From the cell containing the given text, extract its center point as (X, Y) coordinate. 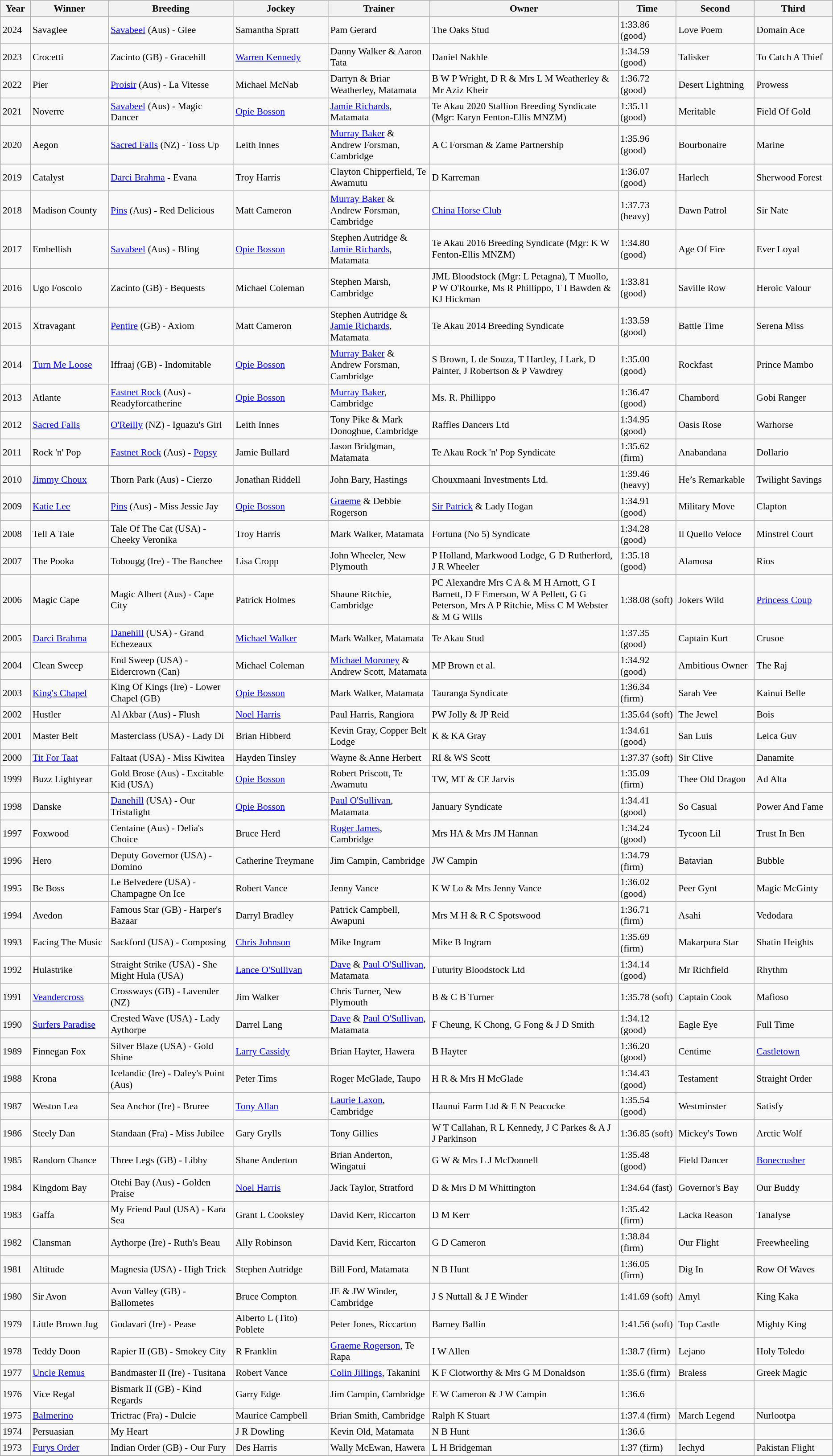
Clayton Chipperfield, Te Awamutu (379, 177)
Michael Moroney & Andrew Scott, Matamata (379, 666)
Brian Smith, Cambridge (379, 1416)
Sir Nate (793, 210)
1989 (15, 1052)
A C Forsman & Zame Partnership (524, 144)
Bourbonaire (715, 144)
Proisir (Aus) - La Vitesse (171, 85)
D Karreman (524, 177)
O'Reilly (NZ) - Iguazu's Girl (171, 425)
Aythorpe (Ire) - Ruth's Beau (171, 1243)
JML Bloodstock (Mgr: L Petagna), T Muollo, P W O'Rourke, Ms R Phillippo, T I Bawden & KJ Hickman (524, 288)
The Oaks Stud (524, 30)
Patrick Campbell, Awapuni (379, 915)
Straight Strike (USA) - She Might Hula (USA) (171, 970)
Tit For Taat (70, 758)
Masterclass (USA) - Lady Di (171, 736)
Desert Lightning (715, 85)
2003 (15, 693)
1:36.34 (firm) (647, 693)
1990 (15, 1024)
1985 (15, 1161)
2007 (15, 562)
Te Akau 2016 Breeding Syndicate (Mgr: K W Fenton-Ellis MNZM) (524, 250)
Roger McGlade, Taupo (379, 1079)
King's Chapel (70, 693)
Sackford (USA) - Composing (171, 943)
Minstrel Court (793, 534)
Saville Row (715, 288)
Battle Time (715, 326)
Hulastrike (70, 970)
Fastnet Rock (Aus) - Popsy (171, 452)
Stephen Marsh, Cambridge (379, 288)
Random Chance (70, 1161)
Lejano (715, 1351)
Lacka Reason (715, 1215)
1:37.4 (firm) (647, 1416)
Ally Robinson (281, 1243)
Al Akbar (Aus) - Flush (171, 715)
Twilight Savings (793, 480)
W T Callahan, R L Kennedy, J C Parkes & A J J Parkinson (524, 1134)
Iffraaj (GB) - Indomitable (171, 365)
Gary Grylls (281, 1134)
1:34.12 (good) (647, 1024)
1975 (15, 1416)
Sir Clive (715, 758)
1:35.69 (firm) (647, 943)
Surfers Paradise (70, 1024)
Gobi Ranger (793, 398)
Te Akau Rock 'n' Pop Syndicate (524, 452)
1:36.02 (good) (647, 888)
Asahi (715, 915)
2020 (15, 144)
Rios (793, 562)
1:35.00 (good) (647, 365)
Holy Toledo (793, 1351)
Danske (70, 807)
2011 (15, 452)
F Cheung, K Chong, G Fong & J D Smith (524, 1024)
The Pooka (70, 562)
2010 (15, 480)
Peer Gynt (715, 888)
Brian Hayter, Hawera (379, 1052)
Daniel Nakhle (524, 57)
Kingdom Bay (70, 1188)
2016 (15, 288)
Jim Walker (281, 997)
2000 (15, 758)
Heroic Valour (793, 288)
Gaffa (70, 1215)
1:36.05 (firm) (647, 1269)
Peter Jones, Riccarton (379, 1324)
Crusoe (793, 638)
Little Brown Jug (70, 1324)
Danny Walker & Aaron Tata (379, 57)
1:34.80 (good) (647, 250)
1:37 (firm) (647, 1448)
Uncle Remus (70, 1373)
Jimmy Choux (70, 480)
Paul Harris, Rangiora (379, 715)
1:33.81 (good) (647, 288)
2019 (15, 177)
Otehi Bay (Aus) - Golden Praise (171, 1188)
Kainui Belle (793, 693)
Age Of Fire (715, 250)
1982 (15, 1243)
1:35.18 (good) (647, 562)
1986 (15, 1134)
1:35.6 (firm) (647, 1373)
Jamie Richards, Matamata (379, 111)
1:33.86 (good) (647, 30)
Chris Turner, New Plymouth (379, 997)
2001 (15, 736)
2015 (15, 326)
Bismark II (GB) - Kind Regards (171, 1394)
Princess Coup (793, 600)
Madison County (70, 210)
Greek Magic (793, 1373)
Chouxmaani Investments Ltd. (524, 480)
2008 (15, 534)
Ugo Foscolo (70, 288)
2023 (15, 57)
1977 (15, 1373)
1:36.72 (good) (647, 85)
Batavian (715, 861)
JW Campin (524, 861)
Third (793, 8)
1:34.28 (good) (647, 534)
Serena Miss (793, 326)
1:35.54 (good) (647, 1106)
J R Dowling (281, 1432)
1981 (15, 1269)
The Jewel (715, 715)
Pentire (GB) - Axiom (171, 326)
Vedodara (793, 915)
Ever Loyal (793, 250)
Michael Walker (281, 638)
Winner (70, 8)
Jason Bridgman, Matamata (379, 452)
Centaine (Aus) - Delia's Choice (171, 833)
Chris Johnson (281, 943)
1:37.35 (good) (647, 638)
Laurie Laxon, Cambridge (379, 1106)
Darrel Lang (281, 1024)
Robert Priscott, Te Awamutu (379, 779)
Shaune Ritchie, Cambridge (379, 600)
Magnesia (USA) - High Trick (171, 1269)
Embellish (70, 250)
Domain Ace (793, 30)
Persuasian (70, 1432)
L H Bridgeman (524, 1448)
Shane Anderton (281, 1161)
1:34.95 (good) (647, 425)
1:35.78 (soft) (647, 997)
Fastnet Rock (Aus) - Readyforcatherine (171, 398)
2021 (15, 111)
Buzz Lightyear (70, 779)
Clean Sweep (70, 666)
Brian Hibberd (281, 736)
P Holland, Markwood Lodge, G D Rutherford, J R Wheeler (524, 562)
Our Buddy (793, 1188)
1:36.85 (soft) (647, 1134)
Indian Order (GB) - Our Fury (171, 1448)
1:41.69 (soft) (647, 1297)
Sacred Falls (NZ) - Toss Up (171, 144)
Veandercross (70, 997)
Tony Pike & Mark Donoghue, Cambridge (379, 425)
Zacinto (GB) - Gracehill (171, 57)
Captain Kurt (715, 638)
Magic Albert (Aus) - Cape City (171, 600)
1:41.56 (soft) (647, 1324)
Field Of Gold (793, 111)
Murray Baker, Cambridge (379, 398)
Savaglee (70, 30)
D M Kerr (524, 1215)
Icelandic (Ire) - Daley's Point (Aus) (171, 1079)
1:35.09 (firm) (647, 779)
Finnegan Fox (70, 1052)
1:34.61 (good) (647, 736)
2006 (15, 600)
I W Allen (524, 1351)
1:34.79 (firm) (647, 861)
1992 (15, 970)
PC Alexandre Mrs C A & M H Arnott, G I Barnett, D F Emerson, W A Pellett, G G Peterson, Mrs A P Ritchie, Miss C M Webster & M G Wills (524, 600)
Pins (Aus) - Red Delicious (171, 210)
Mike Ingram (379, 943)
Leica Guv (793, 736)
1:33.59 (good) (647, 326)
End Sweep (USA) - Eidercrown (Can) (171, 666)
Roger James, Cambridge (379, 833)
Famous Star (GB) - Harper's Bazaar (171, 915)
Darryl Bradley (281, 915)
Zacinto (GB) - Bequests (171, 288)
My Heart (171, 1432)
Savabeel (Aus) - Bling (171, 250)
Jenny Vance (379, 888)
PW Jolly & JP Reid (524, 715)
Clapton (793, 507)
Our Flight (715, 1243)
Crested Wave (USA) - Lady Aythorpe (171, 1024)
B W P Wright, D R & Mrs L M Weatherley & Mr Aziz Kheir (524, 85)
2022 (15, 85)
Prowess (793, 85)
Te Akau 2020 Stallion Breeding Syndicate (Mgr: Karyn Fenton-Ellis MNZM) (524, 111)
Lisa Cropp (281, 562)
1:34.92 (good) (647, 666)
1:36.07 (good) (647, 177)
Krona (70, 1079)
Patrick Holmes (281, 600)
2004 (15, 666)
Mr Richfield (715, 970)
Vice Regal (70, 1394)
Atlante (70, 398)
Paul O'Sullivan, Matamata (379, 807)
Be Boss (70, 888)
My Friend Paul (USA) - Kara Sea (171, 1215)
Wally McEwan, Hawera (379, 1448)
1998 (15, 807)
King Kaka (793, 1297)
Weston Lea (70, 1106)
Sarah Vee (715, 693)
K F Clotworthy & Mrs G M Donaldson (524, 1373)
Steely Dan (70, 1134)
RI & WS Scott (524, 758)
J S Nuttall & J E Winder (524, 1297)
1:35.11 (good) (647, 111)
Darryn & Briar Weatherley, Matamata (379, 85)
G W & Mrs L J McDonnell (524, 1161)
K W Lo & Mrs Jenny Vance (524, 888)
Full Time (793, 1024)
1:39.46 (heavy) (647, 480)
Gold Brose (Aus) - Excitable Kid (USA) (171, 779)
Eagle Eye (715, 1024)
Rockfast (715, 365)
Oasis Rose (715, 425)
Peter Tims (281, 1079)
Alberto L (Tito) Poblete (281, 1324)
Darci Brahma - Evana (171, 177)
1:34.24 (good) (647, 833)
March Legend (715, 1416)
1:35.42 (firm) (647, 1215)
Tauranga Syndicate (524, 693)
2012 (15, 425)
January Syndicate (524, 807)
Captain Cook (715, 997)
1995 (15, 888)
Magic McGinty (793, 888)
Amyl (715, 1297)
Danehill (USA) - Our Tristalight (171, 807)
1:35.48 (good) (647, 1161)
Fortuna (No 5) Syndicate (524, 534)
Owner (524, 8)
Jamie Bullard (281, 452)
Tycoon Lil (715, 833)
Stephen Autridge (281, 1269)
2005 (15, 638)
Larry Cassidy (281, 1052)
1991 (15, 997)
Three Legs (GB) - Libby (171, 1161)
H R & Mrs H McGlade (524, 1079)
Catherine Treymane (281, 861)
Savabeel (Aus) - Glee (171, 30)
1:34.64 (fast) (647, 1188)
Mighty King (793, 1324)
Sir Avon (70, 1297)
1979 (15, 1324)
Freewheeling (793, 1243)
Noverre (70, 111)
1994 (15, 915)
Mrs HA & Mrs JM Hannan (524, 833)
S Brown, L de Souza, T Hartley, J Lark, D Painter, J Robertson & P Vawdrey (524, 365)
1:34.91 (good) (647, 507)
1973 (15, 1448)
The Raj (793, 666)
Altitude (70, 1269)
1:36.71 (firm) (647, 915)
1980 (15, 1297)
1:35.62 (firm) (647, 452)
2017 (15, 250)
Pakistan Flight (793, 1448)
1:36.20 (good) (647, 1052)
Danehill (USA) - Grand Echezeaux (171, 638)
Ad Alta (793, 779)
Furys Order (70, 1448)
Raffles Dancers Ltd (524, 425)
Tanalyse (793, 1215)
Mrs M H & R C Spotswood (524, 915)
1987 (15, 1106)
Hayden Tinsley (281, 758)
1:35.96 (good) (647, 144)
Top Castle (715, 1324)
Samantha Spratt (281, 30)
TW, MT & CE Jarvis (524, 779)
1988 (15, 1079)
Dollario (793, 452)
1:34.59 (good) (647, 57)
Crocetti (70, 57)
Tell A Tale (70, 534)
Teddy Doon (70, 1351)
2009 (15, 507)
Balmerino (70, 1416)
Kevin Gray, Copper Belt Lodge (379, 736)
MP Brown et al. (524, 666)
Katie Lee (70, 507)
Rhythm (793, 970)
Bruce Compton (281, 1297)
Danamite (793, 758)
1:38.08 (soft) (647, 600)
1983 (15, 1215)
Sacred Falls (70, 425)
Bill Ford, Matamata (379, 1269)
1:34.41 (good) (647, 807)
Hero (70, 861)
Turn Me Loose (70, 365)
Crossways (GB) - Lavender (NZ) (171, 997)
Prince Mambo (793, 365)
Godavari (Ire) - Pease (171, 1324)
Centime (715, 1052)
Sir Patrick & Lady Hogan (524, 507)
Meritable (715, 111)
Ralph K Stuart (524, 1416)
Power And Fame (793, 807)
Warren Kennedy (281, 57)
Row Of Waves (793, 1269)
Governor's Bay (715, 1188)
Jokers Wild (715, 600)
Bruce Herd (281, 833)
R Franklin (281, 1351)
Arctic Wolf (793, 1134)
1976 (15, 1394)
Anabandana (715, 452)
San Luis (715, 736)
Mike B Ingram (524, 943)
Faltaat (USA) - Miss Kiwitea (171, 758)
Ms. R. Phillippo (524, 398)
Jockey (281, 8)
Il Quello Veloce (715, 534)
1:38.7 (firm) (647, 1351)
Rapier II (GB) - Smokey City (171, 1351)
2002 (15, 715)
Second (715, 8)
John Wheeler, New Plymouth (379, 562)
1:34.14 (good) (647, 970)
Jack Taylor, Stratford (379, 1188)
Tale Of The Cat (USA) - Cheeky Veronika (171, 534)
2013 (15, 398)
E W Cameron & J W Campin (524, 1394)
Marine (793, 144)
1997 (15, 833)
2018 (15, 210)
Pins (Aus) - Miss Jessie Jay (171, 507)
Silver Blaze (USA) - Gold Shine (171, 1052)
Barney Ballin (524, 1324)
1:37.37 (soft) (647, 758)
Colin Jillings, Takanini (379, 1373)
Te Akau Stud (524, 638)
King Of Kings (Ire) - Lower Chapel (GB) (171, 693)
1:37.73 (heavy) (647, 210)
1999 (15, 779)
Tobougg (Ire) - The Banchee (171, 562)
1984 (15, 1188)
Love Poem (715, 30)
Jonathan Riddell (281, 480)
Braless (715, 1373)
Tony Gillies (379, 1134)
Kevin Old, Matamata (379, 1432)
B & C B Turner (524, 997)
To Catch A Thief (793, 57)
Aegon (70, 144)
Pier (70, 85)
Satisfy (793, 1106)
Trust In Ben (793, 833)
1:34.43 (good) (647, 1079)
Magic Cape (70, 600)
Straight Order (793, 1079)
Sherwood Forest (793, 177)
Shatin Heights (793, 943)
Bandmaster II (Ire) - Tusitana (171, 1373)
Iechyd (715, 1448)
Graeme Rogerson, Te Rapa (379, 1351)
Ambitious Owner (715, 666)
1974 (15, 1432)
Bubble (793, 861)
Futurity Bloodstock Ltd (524, 970)
Bois (793, 715)
1:35.64 (soft) (647, 715)
Wayne & Anne Herbert (379, 758)
Dig In (715, 1269)
Avedon (70, 915)
Standaan (Fra) - Miss Jubilee (171, 1134)
Tony Allan (281, 1106)
2024 (15, 30)
Le Belvedere (USA) - Champagne On Ice (171, 888)
Mickey's Town (715, 1134)
Westminster (715, 1106)
Alamosa (715, 562)
Xtravagant (70, 326)
Grant L Cooksley (281, 1215)
Brian Anderton, Wingatui (379, 1161)
Time (647, 8)
John Bary, Hastings (379, 480)
Master Belt (70, 736)
Thee Old Dragon (715, 779)
Sea Anchor (Ire) - Bruree (171, 1106)
1:36.47 (good) (647, 398)
Bonecrusher (793, 1161)
JE & JW Winder, Cambridge (379, 1297)
1:38.84 (firm) (647, 1243)
Trictrac (Fra) - Dulcie (171, 1416)
1978 (15, 1351)
Haunui Farm Ltd & E N Peacocke (524, 1106)
Maurice Campbell (281, 1416)
G D Cameron (524, 1243)
Garry Edge (281, 1394)
K & KA Gray (524, 736)
Lance O'Sullivan (281, 970)
Castletown (793, 1052)
Te Akau 2014 Breeding Syndicate (524, 326)
China Horse Club (524, 210)
Rock 'n' Pop (70, 452)
Pam Gerard (379, 30)
Military Move (715, 507)
Hustler (70, 715)
Foxwood (70, 833)
Clansman (70, 1243)
Testament (715, 1079)
2014 (15, 365)
Facing The Music (70, 943)
Harlech (715, 177)
Nurlootpa (793, 1416)
Talisker (715, 57)
Catalyst (70, 177)
Graeme & Debbie Rogerson (379, 507)
Trainer (379, 8)
D & Mrs D M Whittington (524, 1188)
Chambord (715, 398)
Field Dancer (715, 1161)
1993 (15, 943)
Warhorse (793, 425)
Des Harris (281, 1448)
Michael McNab (281, 85)
Darci Brahma (70, 638)
So Casual (715, 807)
1996 (15, 861)
Breeding (171, 8)
Thorn Park (Aus) - Cierzo (171, 480)
B Hayter (524, 1052)
Dawn Patrol (715, 210)
Year (15, 8)
Deputy Governor (USA) - Domino (171, 861)
Makarpura Star (715, 943)
Mafioso (793, 997)
Savabeel (Aus) - Magic Dancer (171, 111)
He’s Remarkable (715, 480)
Avon Valley (GB) - Ballometes (171, 1297)
